Detect which cell encompasses the target text, then output its (x, y) center coordinate. 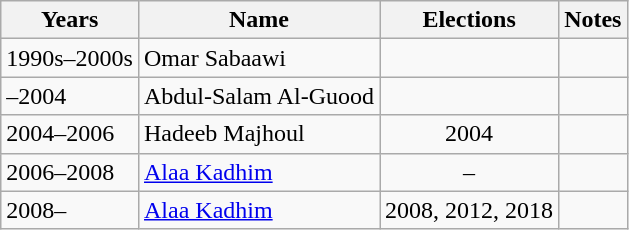
1990s–2000s (70, 58)
Years (70, 20)
– (470, 172)
2004–2006 (70, 134)
Hadeeb Majhoul (258, 134)
2008– (70, 210)
2008, 2012, 2018 (470, 210)
Abdul-Salam Al-Guood (258, 96)
Name (258, 20)
2004 (470, 134)
Elections (470, 20)
–2004 (70, 96)
Omar Sabaawi (258, 58)
Notes (593, 20)
2006–2008 (70, 172)
